Find where the given text appears and provide that cell's center as [x, y] coordinate. 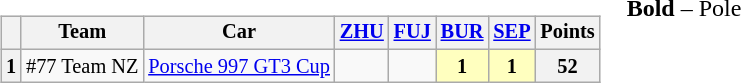
BUR [462, 33]
Points [567, 33]
Team [82, 33]
Porsche 997 GT3 Cup [238, 66]
FUJ [412, 33]
ZHU [362, 33]
Car [238, 33]
SEP [512, 33]
#77 Team NZ [82, 66]
52 [567, 66]
